Return (x, y) of the center of cell containing provided text 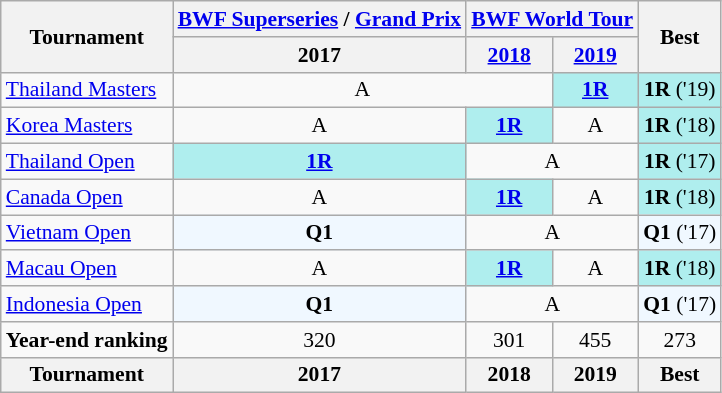
Macau Open (87, 269)
Korea Masters (87, 126)
1R ('17) (680, 162)
Year-end ranking (87, 340)
Indonesia Open (87, 304)
BWF World Tour (552, 19)
1R ('19) (680, 90)
320 (320, 340)
Canada Open (87, 197)
BWF Superseries / Grand Prix (320, 19)
Thailand Open (87, 162)
273 (680, 340)
Thailand Masters (87, 90)
301 (509, 340)
Vietnam Open (87, 233)
455 (595, 340)
